Output the (X, Y) coordinate of the center of the cell containing the given text.  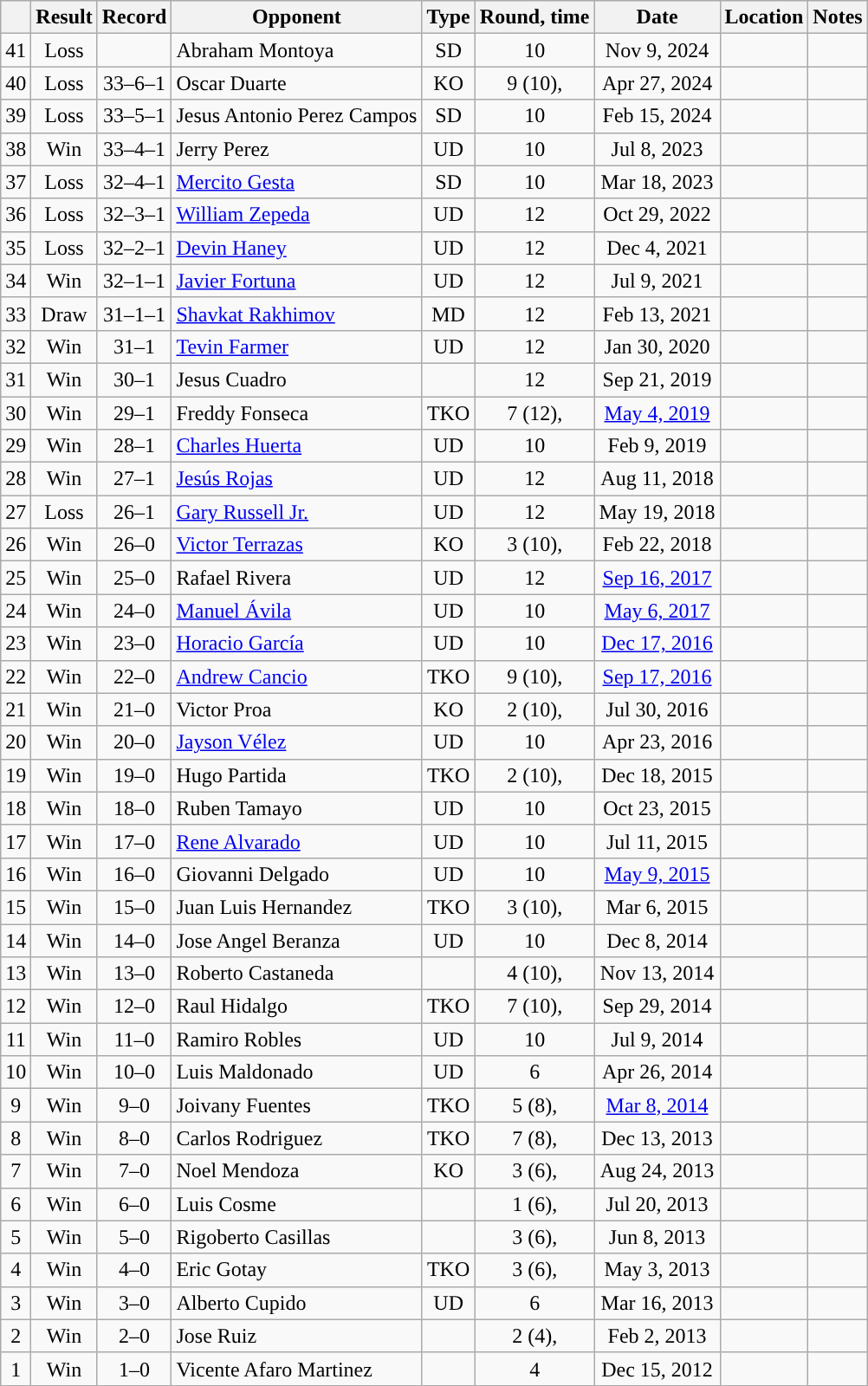
Giovanni Delgado (296, 874)
2 (16, 1336)
Gary Russell Jr. (296, 512)
Dec 13, 2013 (657, 1138)
13 (16, 974)
Type (449, 17)
32 (16, 346)
Eric Gotay (296, 1270)
31–1–1 (134, 314)
29 (16, 446)
38 (16, 149)
27–1 (134, 479)
29–1 (134, 413)
Feb 2, 2013 (657, 1336)
26–1 (134, 512)
Raul Hidalgo (296, 1007)
9–0 (134, 1105)
32–2–1 (134, 248)
Jul 11, 2015 (657, 841)
Jul 9, 2021 (657, 281)
31 (16, 379)
Roberto Castaneda (296, 974)
Jun 8, 2013 (657, 1237)
18 (16, 808)
Charles Huerta (296, 446)
28–1 (134, 446)
MD (449, 314)
May 4, 2019 (657, 413)
Feb 15, 2024 (657, 116)
Sep 16, 2017 (657, 578)
16–0 (134, 874)
10–0 (134, 1072)
Mar 8, 2014 (657, 1105)
Round, time (534, 17)
Dec 4, 2021 (657, 248)
Tevin Farmer (296, 346)
Sep 29, 2014 (657, 1007)
33–4–1 (134, 149)
Opponent (296, 17)
Location (764, 17)
27 (16, 512)
Aug 11, 2018 (657, 479)
1–0 (134, 1369)
Rafael Rivera (296, 578)
7 (10), (534, 1007)
Jul 9, 2014 (657, 1039)
20–0 (134, 742)
Record (134, 17)
Freddy Fonseca (296, 413)
40 (16, 83)
5–0 (134, 1237)
Manuel Ávila (296, 611)
25 (16, 578)
24 (16, 611)
7 (12), (534, 413)
26 (16, 545)
Victor Terrazas (296, 545)
Jan 30, 2020 (657, 346)
Alberto Cupido (296, 1303)
Oct 23, 2015 (657, 808)
32–1–1 (134, 281)
Rigoberto Casillas (296, 1237)
Notes (838, 17)
21–0 (134, 709)
19 (16, 775)
21 (16, 709)
26–0 (134, 545)
34 (16, 281)
Horacio García (296, 644)
7 (16, 1171)
Ruben Tamayo (296, 808)
Dec 18, 2015 (657, 775)
Rene Alvarado (296, 841)
William Zepeda (296, 215)
16 (16, 874)
13–0 (134, 974)
5 (16, 1237)
23 (16, 644)
3–0 (134, 1303)
12–0 (134, 1007)
39 (16, 116)
2 (4), (534, 1336)
4 (10), (534, 974)
33–5–1 (134, 116)
May 3, 2013 (657, 1270)
Nov 9, 2024 (657, 50)
7 (8), (534, 1138)
Luis Maldonado (296, 1072)
35 (16, 248)
Joivany Fuentes (296, 1105)
32–4–1 (134, 182)
8 (16, 1138)
31–1 (134, 346)
Feb 9, 2019 (657, 446)
Andrew Cancio (296, 677)
7–0 (134, 1171)
3 (16, 1303)
Mar 6, 2015 (657, 907)
Vicente Afaro Martinez (296, 1369)
May 19, 2018 (657, 512)
Mercito Gesta (296, 182)
1 (6), (534, 1204)
2–0 (134, 1336)
Juan Luis Hernandez (296, 907)
15–0 (134, 907)
Apr 26, 2014 (657, 1072)
Nov 13, 2014 (657, 974)
30–1 (134, 379)
Luis Cosme (296, 1204)
Jesús Rojas (296, 479)
May 6, 2017 (657, 611)
5 (8), (534, 1105)
33–6–1 (134, 83)
Jerry Perez (296, 149)
Apr 23, 2016 (657, 742)
4–0 (134, 1270)
25–0 (134, 578)
Javier Fortuna (296, 281)
Jose Ruiz (296, 1336)
24–0 (134, 611)
18–0 (134, 808)
Jose Angel Beranza (296, 940)
Aug 24, 2013 (657, 1171)
Hugo Partida (296, 775)
Date (657, 17)
Shavkat Rakhimov (296, 314)
Jul 8, 2023 (657, 149)
Draw (64, 314)
Sep 17, 2016 (657, 677)
11 (16, 1039)
17 (16, 841)
Jesus Cuadro (296, 379)
Ramiro Robles (296, 1039)
Oscar Duarte (296, 83)
Devin Haney (296, 248)
Abraham Montoya (296, 50)
Dec 17, 2016 (657, 644)
23–0 (134, 644)
Apr 27, 2024 (657, 83)
Mar 16, 2013 (657, 1303)
22 (16, 677)
1 (16, 1369)
Jul 20, 2013 (657, 1204)
May 9, 2015 (657, 874)
19–0 (134, 775)
28 (16, 479)
Noel Mendoza (296, 1171)
Sep 21, 2019 (657, 379)
Feb 13, 2021 (657, 314)
Carlos Rodriguez (296, 1138)
Jesus Antonio Perez Campos (296, 116)
30 (16, 413)
Oct 29, 2022 (657, 215)
9 (16, 1105)
Result (64, 17)
33 (16, 314)
6–0 (134, 1204)
Dec 8, 2014 (657, 940)
Jayson Vélez (296, 742)
20 (16, 742)
11–0 (134, 1039)
17–0 (134, 841)
37 (16, 182)
Feb 22, 2018 (657, 545)
Jul 30, 2016 (657, 709)
Mar 18, 2023 (657, 182)
41 (16, 50)
36 (16, 215)
Dec 15, 2012 (657, 1369)
15 (16, 907)
8–0 (134, 1138)
14–0 (134, 940)
14 (16, 940)
32–3–1 (134, 215)
Victor Proa (296, 709)
22–0 (134, 677)
